Scan for the cell matching the given text and deliver its [x, y] coordinate at center. 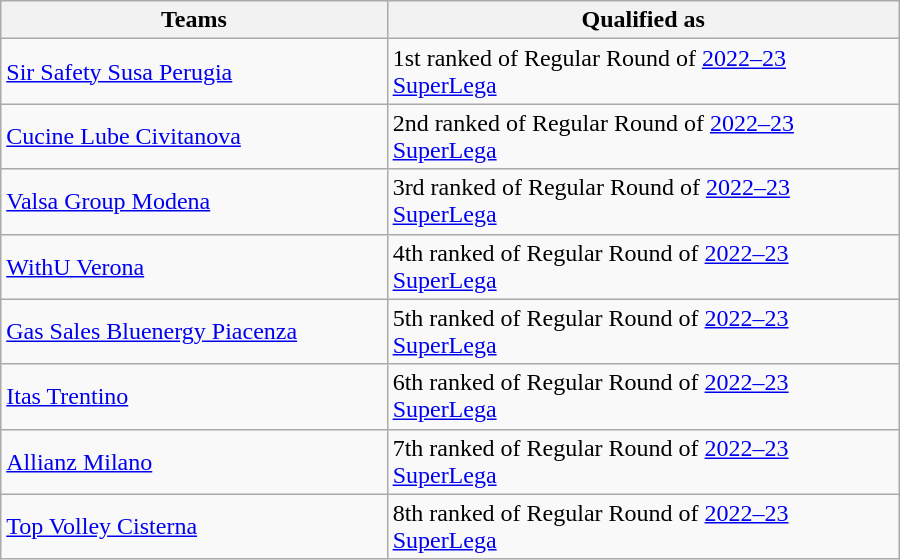
Qualified as [643, 20]
Teams [194, 20]
Valsa Group Modena [194, 202]
Sir Safety Susa Perugia [194, 72]
7th ranked of Regular Round of 2022–23 SuperLega [643, 462]
2nd ranked of Regular Round of 2022–23 SuperLega [643, 136]
3rd ranked of Regular Round of 2022–23 SuperLega [643, 202]
Cucine Lube Civitanova [194, 136]
Itas Trentino [194, 396]
4th ranked of Regular Round of 2022–23 SuperLega [643, 266]
Top Volley Cisterna [194, 526]
8th ranked of Regular Round of 2022–23 SuperLega [643, 526]
WithU Verona [194, 266]
6th ranked of Regular Round of 2022–23 SuperLega [643, 396]
5th ranked of Regular Round of 2022–23 SuperLega [643, 332]
Allianz Milano [194, 462]
Gas Sales Bluenergy Piacenza [194, 332]
1st ranked of Regular Round of 2022–23 SuperLega [643, 72]
